Capture the cell that displays the provided text and extract its [x, y] central coordinate. 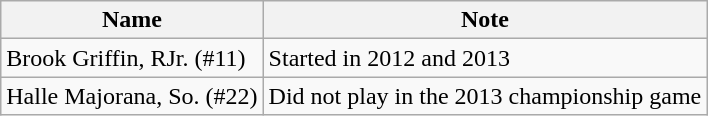
Name [132, 20]
Halle Majorana, So. (#22) [132, 96]
Brook Griffin, RJr. (#11) [132, 58]
Did not play in the 2013 championship game [485, 96]
Started in 2012 and 2013 [485, 58]
Note [485, 20]
